Detect which cell encompasses the target text, then output its [X, Y] center coordinate. 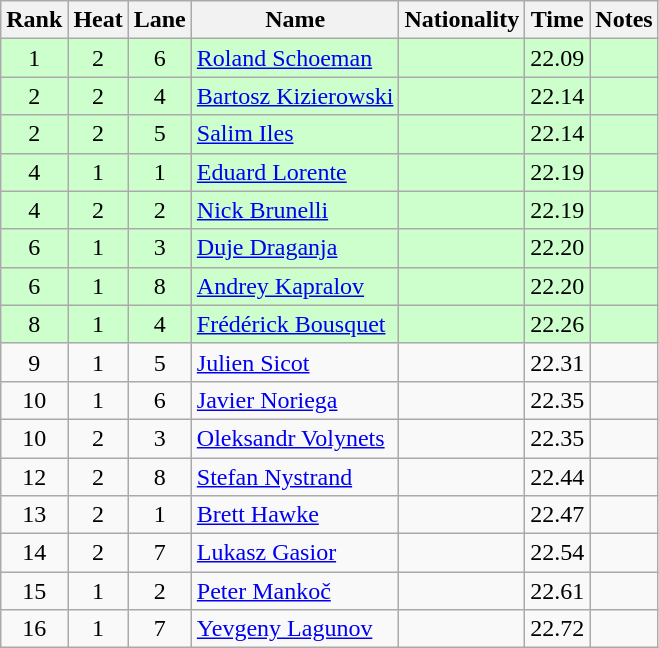
Eduard Lorente [295, 172]
Lane [160, 20]
15 [34, 591]
22.44 [558, 477]
Yevgeny Lagunov [295, 629]
9 [34, 362]
16 [34, 629]
Roland Schoeman [295, 58]
22.61 [558, 591]
22.31 [558, 362]
Frédérick Bousquet [295, 324]
22.09 [558, 58]
Bartosz Kizierowski [295, 96]
Duje Draganja [295, 248]
13 [34, 515]
Nationality [462, 20]
Notes [624, 20]
22.26 [558, 324]
Javier Noriega [295, 400]
Peter Mankoč [295, 591]
Time [558, 20]
Salim Iles [295, 134]
12 [34, 477]
22.54 [558, 553]
Nick Brunelli [295, 210]
Stefan Nystrand [295, 477]
Heat [98, 20]
Oleksandr Volynets [295, 438]
Name [295, 20]
14 [34, 553]
Julien Sicot [295, 362]
Rank [34, 20]
Andrey Kapralov [295, 286]
Brett Hawke [295, 515]
22.47 [558, 515]
Lukasz Gasior [295, 553]
22.72 [558, 629]
